Pinpoint the cell where the given text exists, returning its (X, Y) midpoint coordinate. 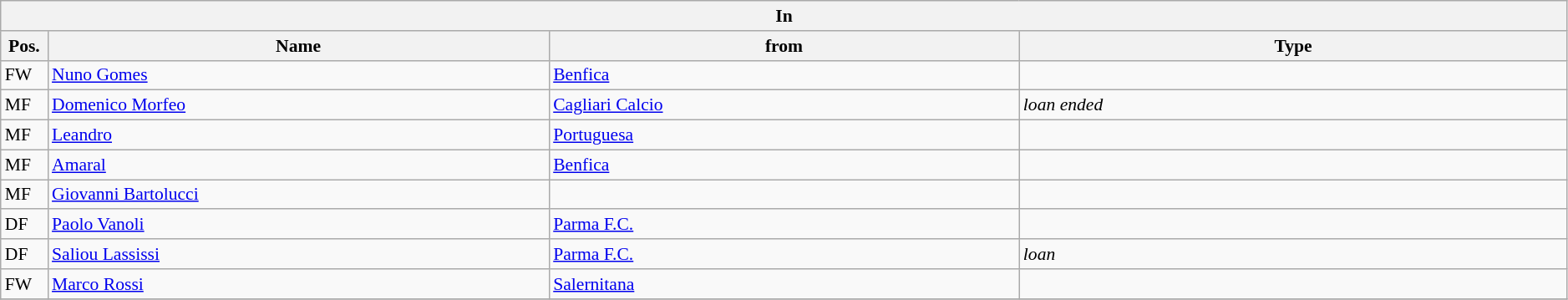
loan (1293, 254)
Domenico Morfeo (298, 105)
Type (1293, 46)
Portuguesa (784, 135)
Name (298, 46)
from (784, 46)
In (784, 16)
Marco Rossi (298, 284)
Salernitana (784, 284)
loan ended (1293, 105)
Pos. (24, 46)
Saliou Lassissi (298, 254)
Giovanni Bartolucci (298, 195)
Amaral (298, 165)
Nuno Gomes (298, 75)
Leandro (298, 135)
Paolo Vanoli (298, 225)
Cagliari Calcio (784, 105)
